Identify which cell holds the provided text, then report its [X, Y] central coordinate. 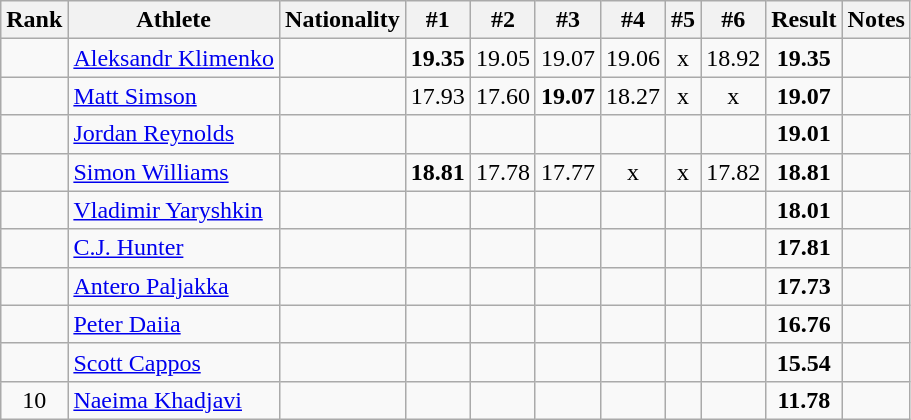
#2 [502, 20]
Peter Daiia [174, 324]
#6 [734, 20]
17.73 [804, 286]
18.27 [632, 96]
17.78 [502, 172]
15.54 [804, 362]
Antero Paljakka [174, 286]
Vladimir Yaryshkin [174, 210]
19.06 [632, 58]
18.92 [734, 58]
Matt Simson [174, 96]
C.J. Hunter [174, 248]
16.76 [804, 324]
11.78 [804, 400]
Athlete [174, 20]
Naeima Khadjavi [174, 400]
Notes [876, 20]
Nationality [343, 20]
17.82 [734, 172]
Scott Cappos [174, 362]
#3 [568, 20]
Jordan Reynolds [174, 134]
18.01 [804, 210]
Simon Williams [174, 172]
Result [804, 20]
19.05 [502, 58]
Aleksandr Klimenko [174, 58]
10 [34, 400]
17.93 [438, 96]
17.60 [502, 96]
#1 [438, 20]
#5 [684, 20]
17.77 [568, 172]
19.01 [804, 134]
#4 [632, 20]
17.81 [804, 248]
Rank [34, 20]
